Capture the cell that displays the provided text and extract its (x, y) central coordinate. 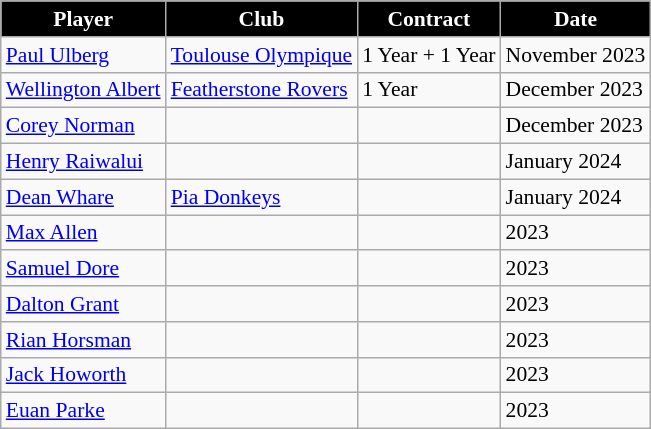
Paul Ulberg (84, 55)
Rian Horsman (84, 340)
1 Year (428, 90)
Wellington Albert (84, 90)
Toulouse Olympique (262, 55)
Max Allen (84, 233)
Henry Raiwalui (84, 162)
Euan Parke (84, 411)
Corey Norman (84, 126)
Player (84, 19)
Pia Donkeys (262, 197)
Dalton Grant (84, 304)
1 Year + 1 Year (428, 55)
Featherstone Rovers (262, 90)
Dean Whare (84, 197)
November 2023 (576, 55)
Date (576, 19)
Contract (428, 19)
Club (262, 19)
Samuel Dore (84, 269)
Jack Howorth (84, 375)
